Find where the given text appears and provide that cell's center as [x, y] coordinate. 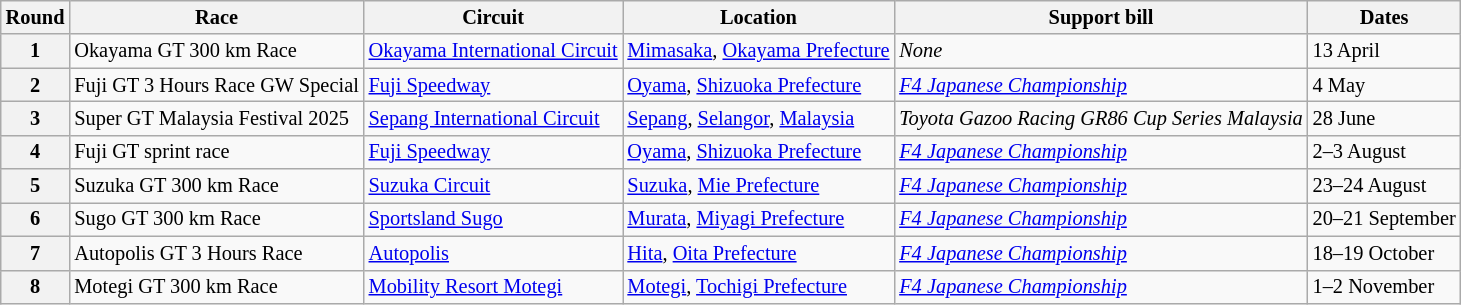
Okayama International Circuit [494, 51]
Sugo GT 300 km Race [216, 219]
6 [36, 219]
Motegi GT 300 km Race [216, 287]
1 [36, 51]
Sepang, Selangor, Malaysia [758, 118]
23–24 August [1384, 186]
8 [36, 287]
Dates [1384, 17]
Race [216, 17]
Fuji GT sprint race [216, 152]
Sepang International Circuit [494, 118]
Mobility Resort Motegi [494, 287]
2–3 August [1384, 152]
Mimasaka, Okayama Prefecture [758, 51]
5 [36, 186]
Location [758, 17]
Hita, Oita Prefecture [758, 253]
Support bill [1100, 17]
3 [36, 118]
Autopolis GT 3 Hours Race [216, 253]
2 [36, 85]
Suzuka Circuit [494, 186]
Suzuka, Mie Prefecture [758, 186]
Autopolis [494, 253]
1–2 November [1384, 287]
4 May [1384, 85]
Round [36, 17]
Suzuka GT 300 km Race [216, 186]
Circuit [494, 17]
Super GT Malaysia Festival 2025 [216, 118]
20–21 September [1384, 219]
13 April [1384, 51]
None [1100, 51]
7 [36, 253]
Toyota Gazoo Racing GR86 Cup Series Malaysia [1100, 118]
4 [36, 152]
28 June [1384, 118]
18–19 October [1384, 253]
Sportsland Sugo [494, 219]
Motegi, Tochigi Prefecture [758, 287]
Okayama GT 300 km Race [216, 51]
Murata, Miyagi Prefecture [758, 219]
Fuji GT 3 Hours Race GW Special [216, 85]
